Return [X, Y] of the center of cell containing provided text 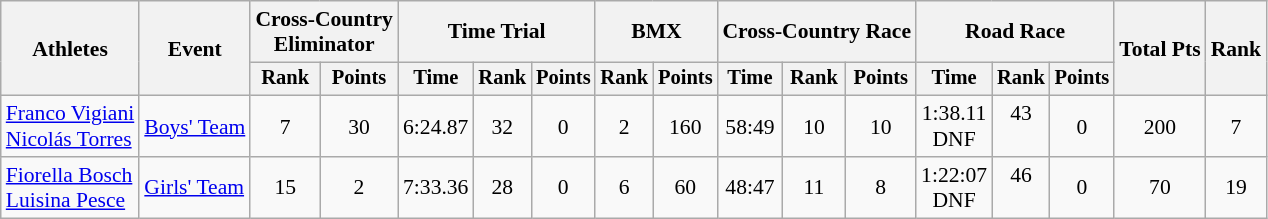
11 [814, 188]
Time Trial [496, 32]
Road Race [1015, 32]
60 [685, 188]
30 [359, 126]
28 [502, 188]
160 [685, 126]
43 [1021, 126]
7:33.36 [436, 188]
Boys' Team [194, 126]
70 [1160, 188]
15 [285, 188]
8 [880, 188]
32 [502, 126]
BMX [656, 32]
1:22:07DNF [954, 188]
48:47 [750, 188]
Event [194, 48]
Fiorella BoschLuisina Pesce [70, 188]
Total Pts [1160, 48]
Girls' Team [194, 188]
200 [1160, 126]
1:38.11DNF [954, 126]
6 [624, 188]
6:24.87 [436, 126]
Athletes [70, 48]
Cross-Country Race [816, 32]
Franco VigianiNicolás Torres [70, 126]
46 [1021, 188]
Cross-CountryEliminator [324, 32]
58:49 [750, 126]
19 [1236, 188]
